Scan for the cell matching the given text and deliver its [x, y] coordinate at center. 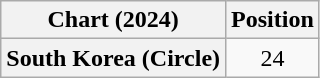
Position [273, 20]
South Korea (Circle) [114, 58]
24 [273, 58]
Chart (2024) [114, 20]
